Locate the cell with the specified text and output its (X, Y) center coordinate. 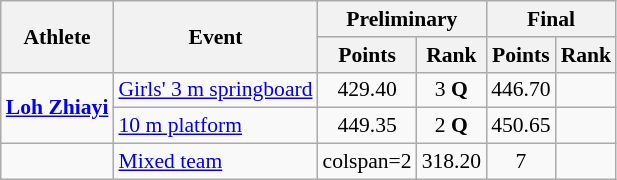
429.40 (368, 90)
Girls' 3 m springboard (215, 90)
Event (215, 36)
Athlete (58, 36)
318.20 (452, 162)
Mixed team (215, 162)
Final (551, 19)
3 Q (452, 90)
446.70 (520, 90)
Loh Zhiayi (58, 108)
2 Q (452, 126)
7 (520, 162)
Preliminary (402, 19)
10 m platform (215, 126)
449.35 (368, 126)
450.65 (520, 126)
colspan=2 (368, 162)
